For the text-containing cell, return its midpoint in [x, y] coordinate format. 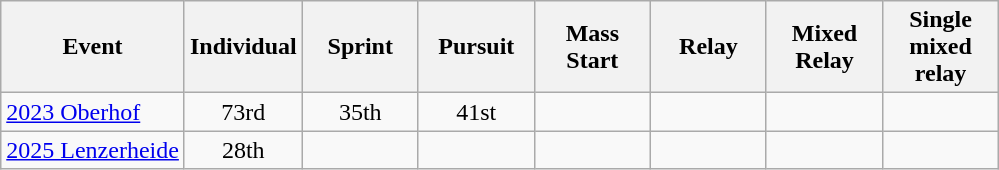
73rd [243, 112]
Single mixed relay [941, 47]
35th [360, 112]
Individual [243, 47]
2023 Oberhof [93, 112]
28th [243, 150]
41st [476, 112]
Sprint [360, 47]
2025 Lenzerheide [93, 150]
Pursuit [476, 47]
Event [93, 47]
Mass Start [592, 47]
Relay [708, 47]
Mixed Relay [824, 47]
